Extract the [x, y] coordinate from the center of the cell holding the provided text.  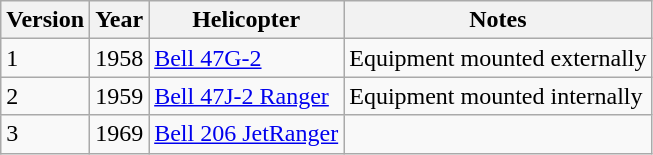
Equipment mounted externally [498, 58]
Bell 206 JetRanger [246, 134]
Bell 47J-2 Ranger [246, 96]
Bell 47G-2 [246, 58]
Year [120, 20]
1 [46, 58]
Helicopter [246, 20]
3 [46, 134]
1969 [120, 134]
1958 [120, 58]
Version [46, 20]
2 [46, 96]
Notes [498, 20]
1959 [120, 96]
Equipment mounted internally [498, 96]
